Determine the (x, y) coordinate at the center of the cell enclosing the given text.  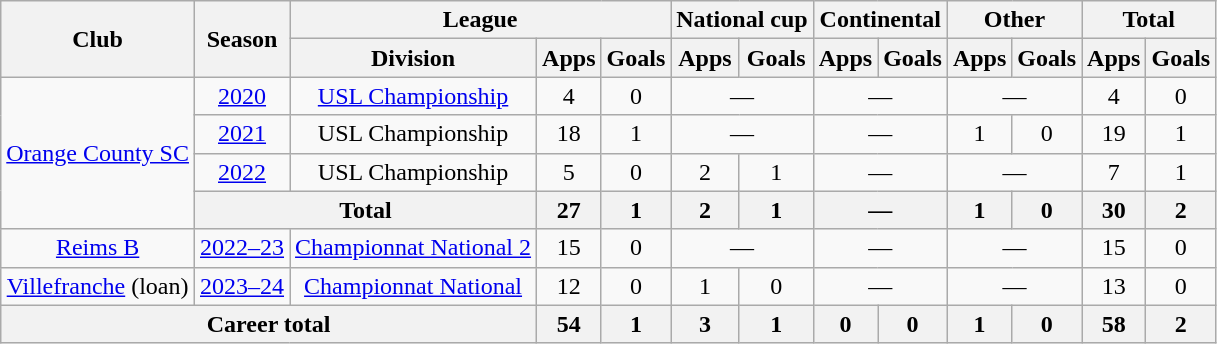
Club (98, 39)
2020 (242, 96)
2022–23 (242, 248)
54 (569, 324)
Other (1014, 20)
7 (1114, 172)
Championnat National (414, 286)
Division (414, 58)
Championnat National 2 (414, 248)
Continental (880, 20)
2022 (242, 172)
Orange County SC (98, 153)
19 (1114, 134)
13 (1114, 286)
2021 (242, 134)
Season (242, 39)
30 (1114, 210)
5 (569, 172)
18 (569, 134)
National cup (742, 20)
Villefranche (loan) (98, 286)
12 (569, 286)
3 (705, 324)
27 (569, 210)
Reims B (98, 248)
58 (1114, 324)
2023–24 (242, 286)
League (480, 20)
Career total (269, 324)
